Provide the [X, Y] coordinate of the cell's center where the given text is located.  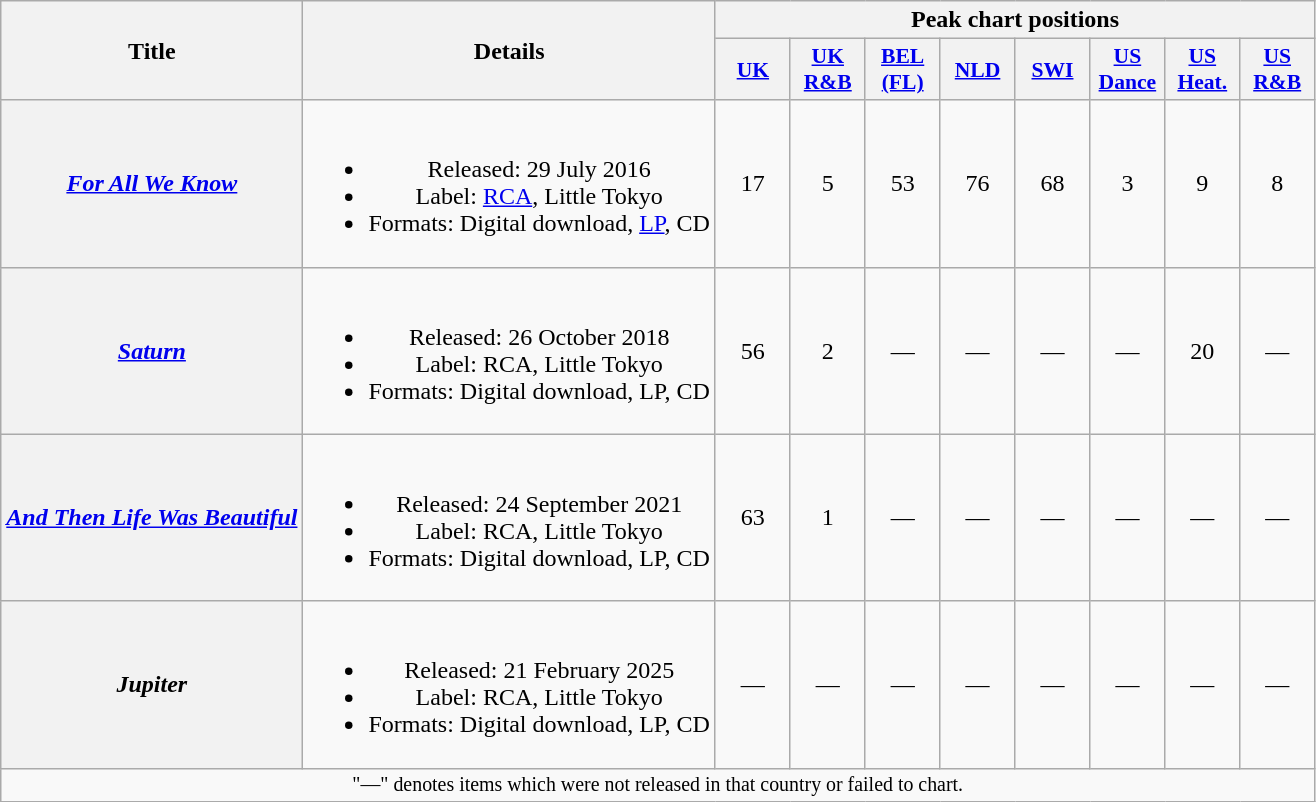
Title [152, 50]
And Then Life Was Beautiful [152, 518]
2 [828, 350]
Details [509, 50]
56 [752, 350]
17 [752, 184]
63 [752, 518]
68 [1052, 184]
1 [828, 518]
8 [1278, 184]
USHeat. [1202, 70]
NLD [978, 70]
Released: 21 February 2025Label: RCA, Little TokyoFormats: Digital download, LP, CD [509, 684]
USR&B [1278, 70]
"—" denotes items which were not released in that country or failed to chart. [658, 784]
SWI [1052, 70]
USDance [1128, 70]
Saturn [152, 350]
76 [978, 184]
UK [752, 70]
20 [1202, 350]
53 [902, 184]
BEL(FL) [902, 70]
UKR&B [828, 70]
Released: 29 July 2016Label: RCA, Little TokyoFormats: Digital download, LP, CD [509, 184]
9 [1202, 184]
5 [828, 184]
Released: 26 October 2018Label: RCA, Little TokyoFormats: Digital download, LP, CD [509, 350]
For All We Know [152, 184]
Peak chart positions [1014, 20]
Released: 24 September 2021Label: RCA, Little TokyoFormats: Digital download, LP, CD [509, 518]
Jupiter [152, 684]
3 [1128, 184]
